For the text-containing cell, return its midpoint in [x, y] coordinate format. 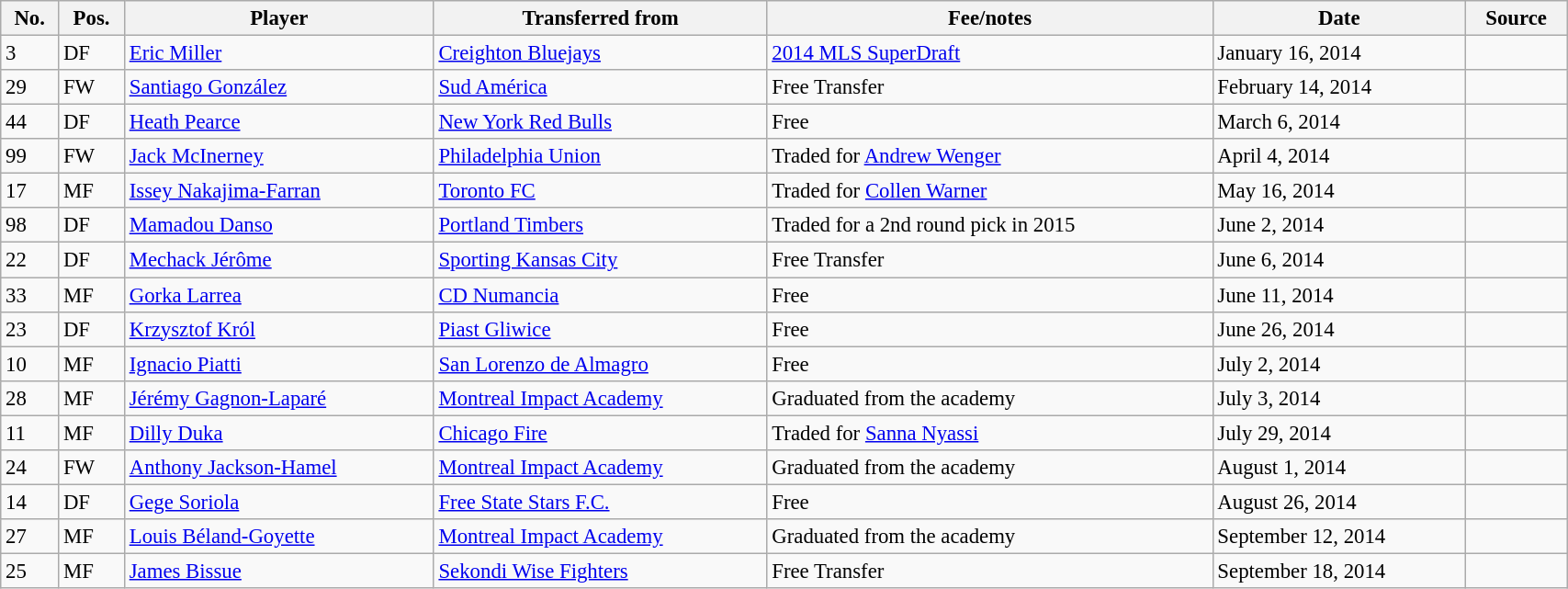
August 26, 2014 [1339, 502]
Jérémy Gagnon-Laparé [279, 398]
Portland Timbers [601, 225]
10 [29, 364]
Krzysztof Król [279, 329]
Dilly Duka [279, 433]
Anthony Jackson-Hamel [279, 468]
Date [1339, 18]
14 [29, 502]
2014 MLS SuperDraft [990, 53]
Ignacio Piatti [279, 364]
Transferred from [601, 18]
Pos. [92, 18]
July 2, 2014 [1339, 364]
July 29, 2014 [1339, 433]
June 26, 2014 [1339, 329]
Jack McInerney [279, 156]
August 1, 2014 [1339, 468]
June 6, 2014 [1339, 260]
Eric Miller [279, 53]
Mamadou Danso [279, 225]
Traded for Collen Warner [990, 191]
Source [1517, 18]
San Lorenzo de Almagro [601, 364]
99 [29, 156]
23 [29, 329]
Philadelphia Union [601, 156]
Free State Stars F.C. [601, 502]
22 [29, 260]
Sekondi Wise Fighters [601, 571]
25 [29, 571]
July 3, 2014 [1339, 398]
Traded for Sanna Nyassi [990, 433]
April 4, 2014 [1339, 156]
17 [29, 191]
Heath Pearce [279, 122]
Issey Nakajima-Farran [279, 191]
28 [29, 398]
3 [29, 53]
Chicago Fire [601, 433]
September 18, 2014 [1339, 571]
Gorka Larrea [279, 295]
Gege Soriola [279, 502]
Creighton Bluejays [601, 53]
February 14, 2014 [1339, 87]
27 [29, 537]
Louis Béland-Goyette [279, 537]
Sud América [601, 87]
44 [29, 122]
Piast Gliwice [601, 329]
98 [29, 225]
Santiago González [279, 87]
11 [29, 433]
September 12, 2014 [1339, 537]
Mechack Jérôme [279, 260]
Sporting Kansas City [601, 260]
May 16, 2014 [1339, 191]
January 16, 2014 [1339, 53]
29 [29, 87]
New York Red Bulls [601, 122]
CD Numancia [601, 295]
24 [29, 468]
James Bissue [279, 571]
33 [29, 295]
Traded for a 2nd round pick in 2015 [990, 225]
June 2, 2014 [1339, 225]
Toronto FC [601, 191]
Traded for Andrew Wenger [990, 156]
March 6, 2014 [1339, 122]
June 11, 2014 [1339, 295]
No. [29, 18]
Player [279, 18]
Fee/notes [990, 18]
